Find where the given text appears and provide that cell's center as [X, Y] coordinate. 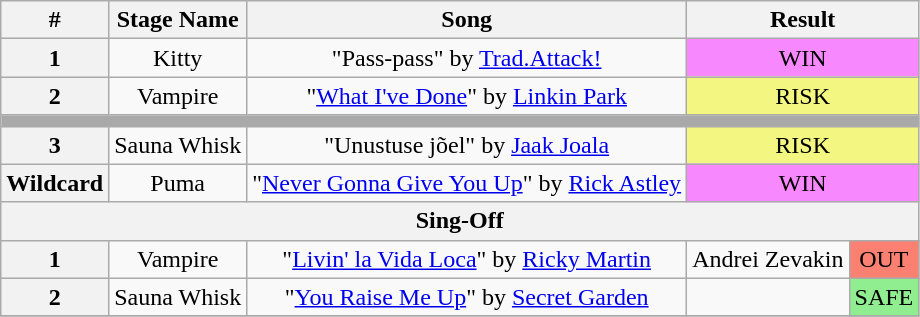
Stage Name [178, 20]
Song [467, 20]
Andrei Zevakin [768, 259]
"Livin' la Vida Loca" by Ricky Martin [467, 259]
Result [803, 20]
Sing-Off [460, 221]
Kitty [178, 58]
"You Raise Me Up" by Secret Garden [467, 297]
OUT [884, 259]
"Unustuse jõel" by Jaak Joala [467, 145]
"Never Gonna Give You Up" by Rick Astley [467, 183]
3 [55, 145]
# [55, 20]
SAFE [884, 297]
Puma [178, 183]
"What I've Done" by Linkin Park [467, 96]
Wildcard [55, 183]
"Pass-pass" by Trad.Attack! [467, 58]
